Find where the given text appears and provide that cell's center as (x, y) coordinate. 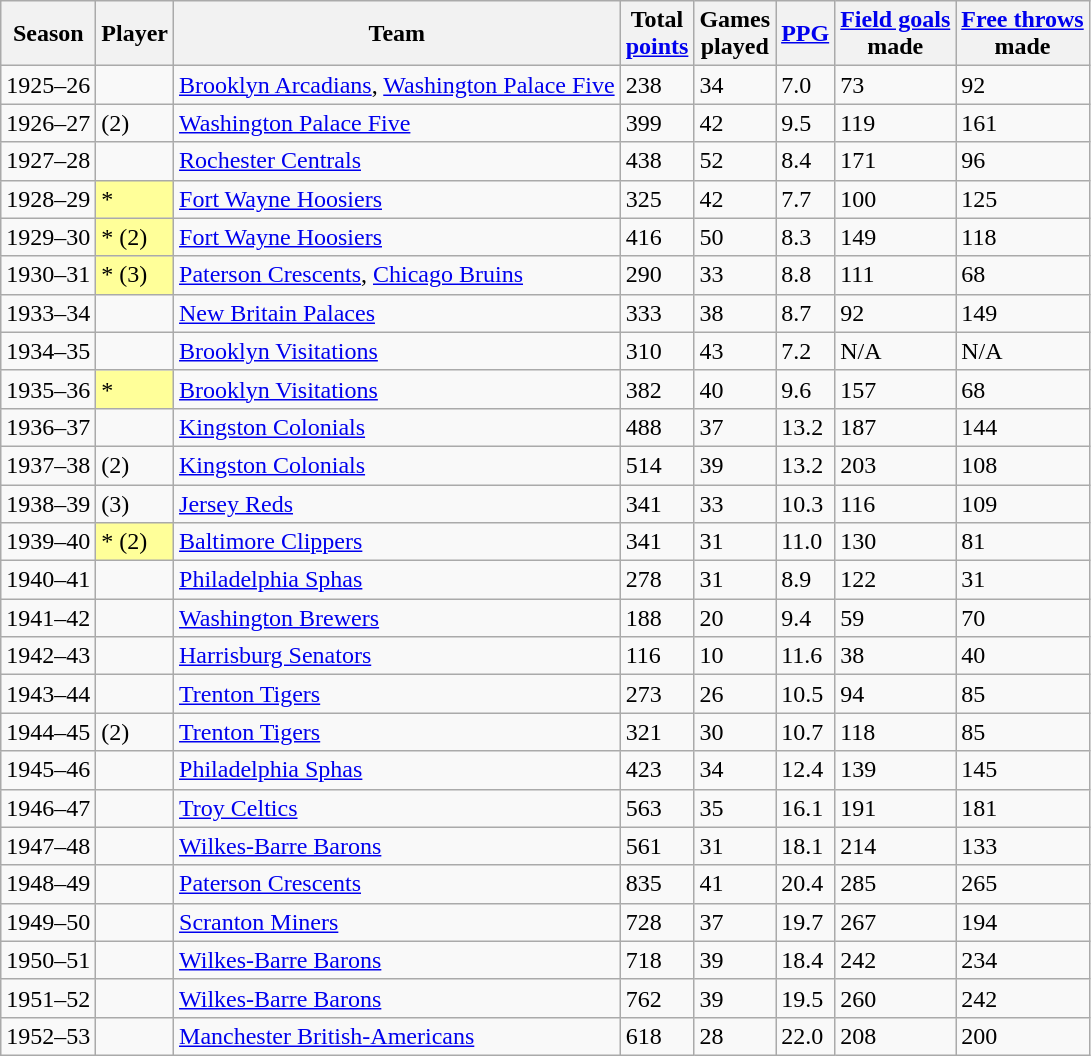
1951–52 (48, 998)
1936–37 (48, 427)
267 (896, 922)
278 (657, 580)
1935–36 (48, 389)
Totalpoints (657, 34)
718 (657, 960)
1947–48 (48, 846)
157 (896, 389)
43 (735, 351)
561 (657, 846)
1941–42 (48, 618)
18.4 (806, 960)
8.4 (806, 161)
Gamesplayed (735, 34)
438 (657, 161)
7.2 (806, 351)
108 (1022, 465)
20 (735, 618)
119 (896, 123)
181 (1022, 808)
728 (657, 922)
50 (735, 237)
Rochester Centrals (398, 161)
Field goalsmade (896, 34)
1933–34 (48, 313)
1939–40 (48, 542)
New Britain Palaces (398, 313)
1927–28 (48, 161)
130 (896, 542)
Manchester British-Americans (398, 1036)
8.8 (806, 275)
Paterson Crescents (398, 884)
265 (1022, 884)
1934–35 (48, 351)
Harrisburg Senators (398, 656)
208 (896, 1036)
171 (896, 161)
333 (657, 313)
9.6 (806, 389)
94 (896, 694)
1940–41 (48, 580)
144 (1022, 427)
11.0 (806, 542)
325 (657, 199)
8.3 (806, 237)
PPG (806, 34)
59 (896, 618)
122 (896, 580)
187 (896, 427)
12.4 (806, 770)
238 (657, 85)
Washington Brewers (398, 618)
Team (398, 34)
194 (1022, 922)
8.9 (806, 580)
1938–39 (48, 503)
18.1 (806, 846)
Player (135, 34)
20.4 (806, 884)
1943–44 (48, 694)
70 (1022, 618)
1946–47 (48, 808)
26 (735, 694)
285 (896, 884)
416 (657, 237)
81 (1022, 542)
1929–30 (48, 237)
260 (896, 998)
* (3) (135, 275)
96 (1022, 161)
41 (735, 884)
Washington Palace Five (398, 123)
321 (657, 732)
423 (657, 770)
1950–51 (48, 960)
30 (735, 732)
8.7 (806, 313)
618 (657, 1036)
125 (1022, 199)
22.0 (806, 1036)
1949–50 (48, 922)
9.4 (806, 618)
10.3 (806, 503)
1944–45 (48, 732)
188 (657, 618)
1942–43 (48, 656)
1945–46 (48, 770)
310 (657, 351)
563 (657, 808)
109 (1022, 503)
11.6 (806, 656)
1948–49 (48, 884)
762 (657, 998)
(3) (135, 503)
Season (48, 34)
1925–26 (48, 85)
139 (896, 770)
Free throwsmade (1022, 34)
234 (1022, 960)
Jersey Reds (398, 503)
19.7 (806, 922)
290 (657, 275)
52 (735, 161)
145 (1022, 770)
19.5 (806, 998)
1928–29 (48, 199)
1930–31 (48, 275)
399 (657, 123)
73 (896, 85)
Scranton Miners (398, 922)
203 (896, 465)
16.1 (806, 808)
200 (1022, 1036)
Baltimore Clippers (398, 542)
161 (1022, 123)
9.5 (806, 123)
382 (657, 389)
214 (896, 846)
514 (657, 465)
191 (896, 808)
10.7 (806, 732)
Troy Celtics (398, 808)
10 (735, 656)
Brooklyn Arcadians, Washington Palace Five (398, 85)
Paterson Crescents, Chicago Bruins (398, 275)
1937–38 (48, 465)
35 (735, 808)
10.5 (806, 694)
1926–27 (48, 123)
133 (1022, 846)
7.7 (806, 199)
7.0 (806, 85)
835 (657, 884)
100 (896, 199)
488 (657, 427)
28 (735, 1036)
111 (896, 275)
273 (657, 694)
1952–53 (48, 1036)
